Pinpoint the cell where the given text exists, returning its (x, y) midpoint coordinate. 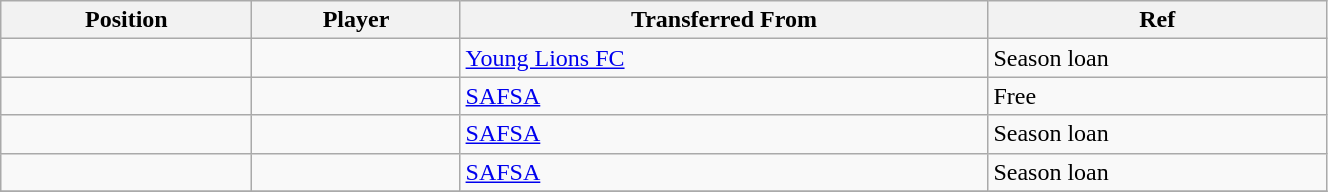
Free (1158, 96)
Young Lions FC (724, 58)
Player (356, 20)
Position (126, 20)
Ref (1158, 20)
Transferred From (724, 20)
